From the cell containing the given text, extract its center point as [X, Y] coordinate. 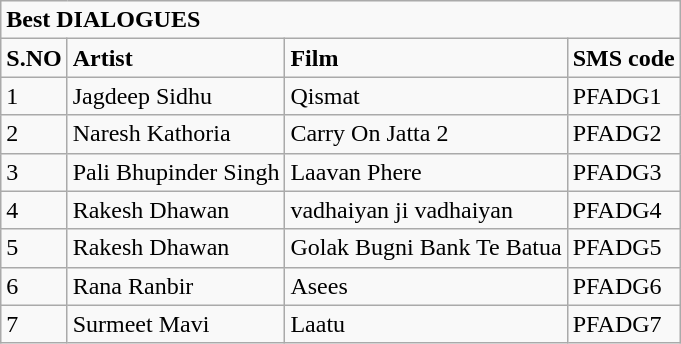
PFADG4 [624, 210]
vadhaiyan ji vadhaiyan [426, 210]
Laatu [426, 324]
Film [426, 58]
Asees [426, 286]
S.NO [34, 58]
Jagdeep Sidhu [176, 96]
2 [34, 134]
7 [34, 324]
6 [34, 286]
PFADG2 [624, 134]
Golak Bugni Bank Te Batua [426, 248]
Artist [176, 58]
Qismat [426, 96]
Surmeet Mavi [176, 324]
Best DIALOGUES [340, 20]
Pali Bhupinder Singh [176, 172]
3 [34, 172]
PFADG1 [624, 96]
Rana Ranbir [176, 286]
Naresh Kathoria [176, 134]
Carry On Jatta 2 [426, 134]
SMS code [624, 58]
PFADG7 [624, 324]
5 [34, 248]
1 [34, 96]
PFADG6 [624, 286]
PFADG3 [624, 172]
4 [34, 210]
Laavan Phere [426, 172]
PFADG5 [624, 248]
